Locate the cell with the specified text and output its (X, Y) center coordinate. 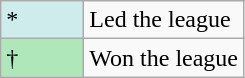
* (42, 20)
† (42, 58)
Won the league (164, 58)
Led the league (164, 20)
